Capture the cell that displays the provided text and extract its [X, Y] central coordinate. 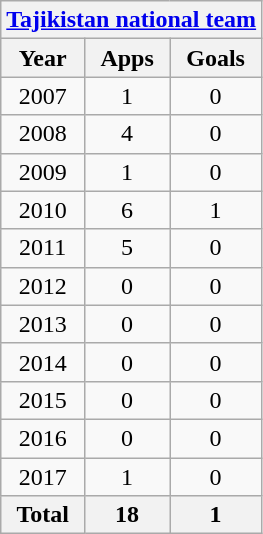
Goals [216, 58]
2008 [43, 134]
2009 [43, 172]
2015 [43, 400]
2014 [43, 362]
2012 [43, 286]
4 [128, 134]
2007 [43, 96]
Total [43, 515]
2017 [43, 477]
2016 [43, 438]
Tajikistan national team [132, 20]
2010 [43, 210]
18 [128, 515]
Apps [128, 58]
5 [128, 248]
2013 [43, 324]
Year [43, 58]
2011 [43, 248]
6 [128, 210]
